Find where the given text appears and provide that cell's center as (x, y) coordinate. 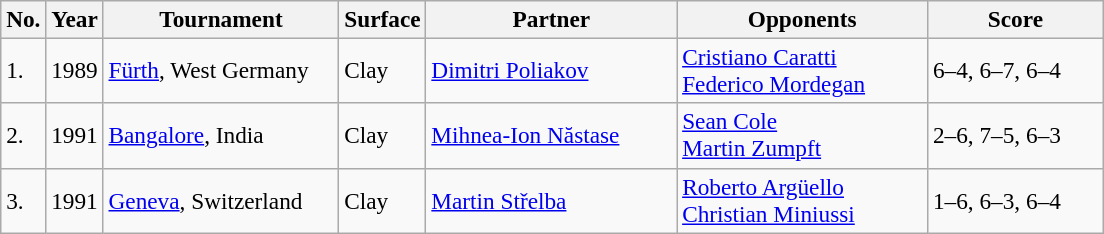
1. (24, 70)
Martin Střelba (552, 200)
Opponents (802, 19)
2–6, 7–5, 6–3 (1016, 136)
Cristiano Caratti Federico Mordegan (802, 70)
6–4, 6–7, 6–4 (1016, 70)
Bangalore, India (221, 136)
Surface (382, 19)
Mihnea-Ion Năstase (552, 136)
No. (24, 19)
Score (1016, 19)
2. (24, 136)
1–6, 6–3, 6–4 (1016, 200)
Roberto Argüello Christian Miniussi (802, 200)
Tournament (221, 19)
Fürth, West Germany (221, 70)
Geneva, Switzerland (221, 200)
3. (24, 200)
Partner (552, 19)
Dimitri Poliakov (552, 70)
Year (74, 19)
1989 (74, 70)
Sean Cole Martin Zumpft (802, 136)
